Search for the cell housing the specified text and yield its (X, Y) center coordinate. 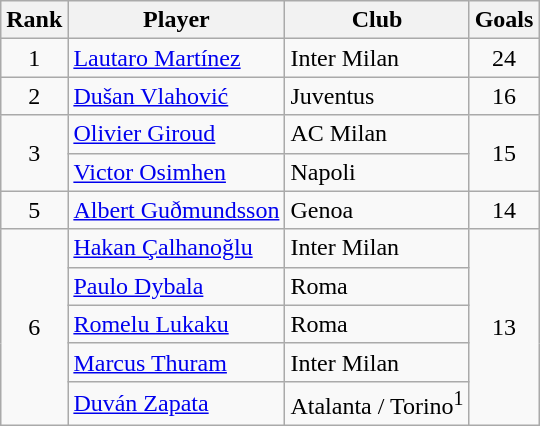
Hakan Çalhanoğlu (176, 248)
Club (377, 20)
14 (504, 210)
16 (504, 96)
Romelu Lukaku (176, 324)
15 (504, 153)
1 (34, 58)
Dušan Vlahović (176, 96)
Marcus Thuram (176, 362)
AC Milan (377, 134)
Lautaro Martínez (176, 58)
Albert Guðmundsson (176, 210)
3 (34, 153)
13 (504, 328)
Player (176, 20)
Napoli (377, 172)
24 (504, 58)
Duván Zapata (176, 404)
Atalanta / Torino1 (377, 404)
Genoa (377, 210)
Victor Osimhen (176, 172)
Goals (504, 20)
2 (34, 96)
5 (34, 210)
Olivier Giroud (176, 134)
Juventus (377, 96)
Paulo Dybala (176, 286)
6 (34, 328)
Rank (34, 20)
